Return [X, Y] of the center of cell containing provided text 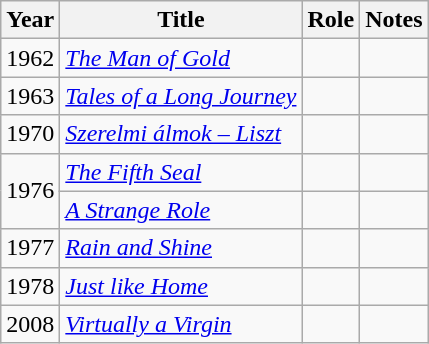
Tales of a Long Journey [181, 96]
Notes [394, 20]
1962 [30, 58]
2008 [30, 324]
1963 [30, 96]
Rain and Shine [181, 248]
1977 [30, 248]
Szerelmi álmok – Liszt [181, 134]
Virtually a Virgin [181, 324]
1976 [30, 191]
The Fifth Seal [181, 172]
Role [331, 20]
A Strange Role [181, 210]
Just like Home [181, 286]
Title [181, 20]
Year [30, 20]
The Man of Gold [181, 58]
1970 [30, 134]
1978 [30, 286]
